Capture the cell that displays the provided text and extract its (x, y) central coordinate. 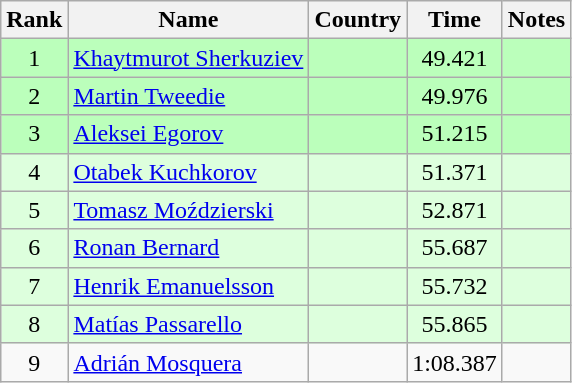
Country (358, 20)
1 (34, 58)
Matías Passarello (188, 324)
Rank (34, 20)
1:08.387 (455, 362)
5 (34, 210)
3 (34, 134)
Time (455, 20)
51.215 (455, 134)
49.421 (455, 58)
55.732 (455, 286)
Tomasz Moździerski (188, 210)
7 (34, 286)
52.871 (455, 210)
Ronan Bernard (188, 248)
49.976 (455, 96)
4 (34, 172)
Martin Tweedie (188, 96)
Notes (536, 20)
9 (34, 362)
Name (188, 20)
55.865 (455, 324)
2 (34, 96)
8 (34, 324)
55.687 (455, 248)
Otabek Kuchkorov (188, 172)
Henrik Emanuelsson (188, 286)
Adrián Mosquera (188, 362)
6 (34, 248)
51.371 (455, 172)
Aleksei Egorov (188, 134)
Khaytmurot Sherkuziev (188, 58)
